Identify which cell holds the provided text, then report its [x, y] central coordinate. 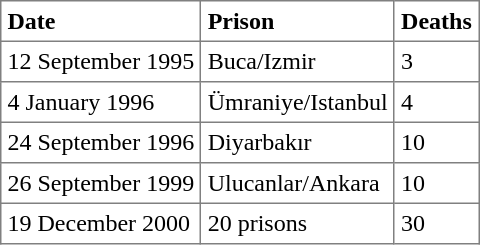
Ümraniye/Istanbul [298, 102]
20 prisons [298, 223]
26 September 1999 [101, 183]
24 September 1996 [101, 142]
Deaths [436, 21]
Diyarbakır [298, 142]
Prison [298, 21]
19 December 2000 [101, 223]
4 [436, 102]
12 September 1995 [101, 61]
3 [436, 61]
Ulucanlar/Ankara [298, 183]
4 January 1996 [101, 102]
Buca/Izmir [298, 61]
Date [101, 21]
30 [436, 223]
